Locate the cell with the specified text and output its [x, y] center coordinate. 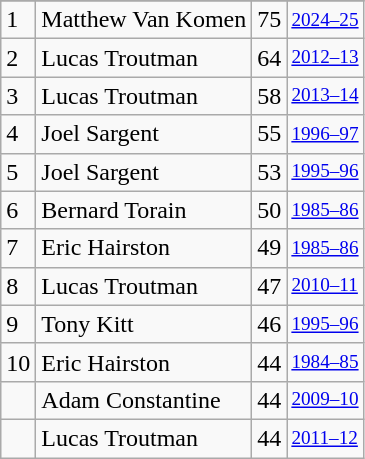
3 [18, 96]
49 [270, 248]
Tony Kitt [144, 324]
2010–11 [325, 286]
1 [18, 20]
8 [18, 286]
2011–12 [325, 438]
7 [18, 248]
2 [18, 58]
4 [18, 134]
10 [18, 362]
2009–10 [325, 400]
55 [270, 134]
50 [270, 210]
58 [270, 96]
Adam Constantine [144, 400]
47 [270, 286]
2024–25 [325, 20]
2013–14 [325, 96]
46 [270, 324]
53 [270, 172]
2012–13 [325, 58]
75 [270, 20]
1984–85 [325, 362]
64 [270, 58]
6 [18, 210]
5 [18, 172]
Bernard Torain [144, 210]
9 [18, 324]
1996–97 [325, 134]
Matthew Van Komen [144, 20]
